Determine the (x, y) coordinate at the center of the cell enclosing the given text.  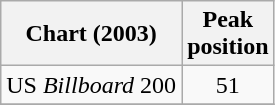
US Billboard 200 (92, 85)
Peakposition (228, 34)
Chart (2003) (92, 34)
51 (228, 85)
